Pinpoint the cell where the given text exists, returning its [x, y] midpoint coordinate. 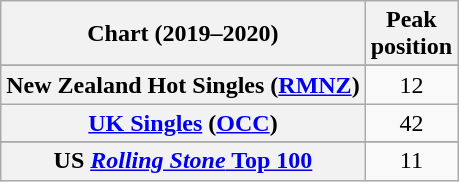
New Zealand Hot Singles (RMNZ) [183, 85]
Peakposition [411, 34]
UK Singles (OCC) [183, 123]
42 [411, 123]
Chart (2019–2020) [183, 34]
US Rolling Stone Top 100 [183, 161]
12 [411, 85]
11 [411, 161]
